Extract the (X, Y) coordinate from the center of the cell holding the provided text.  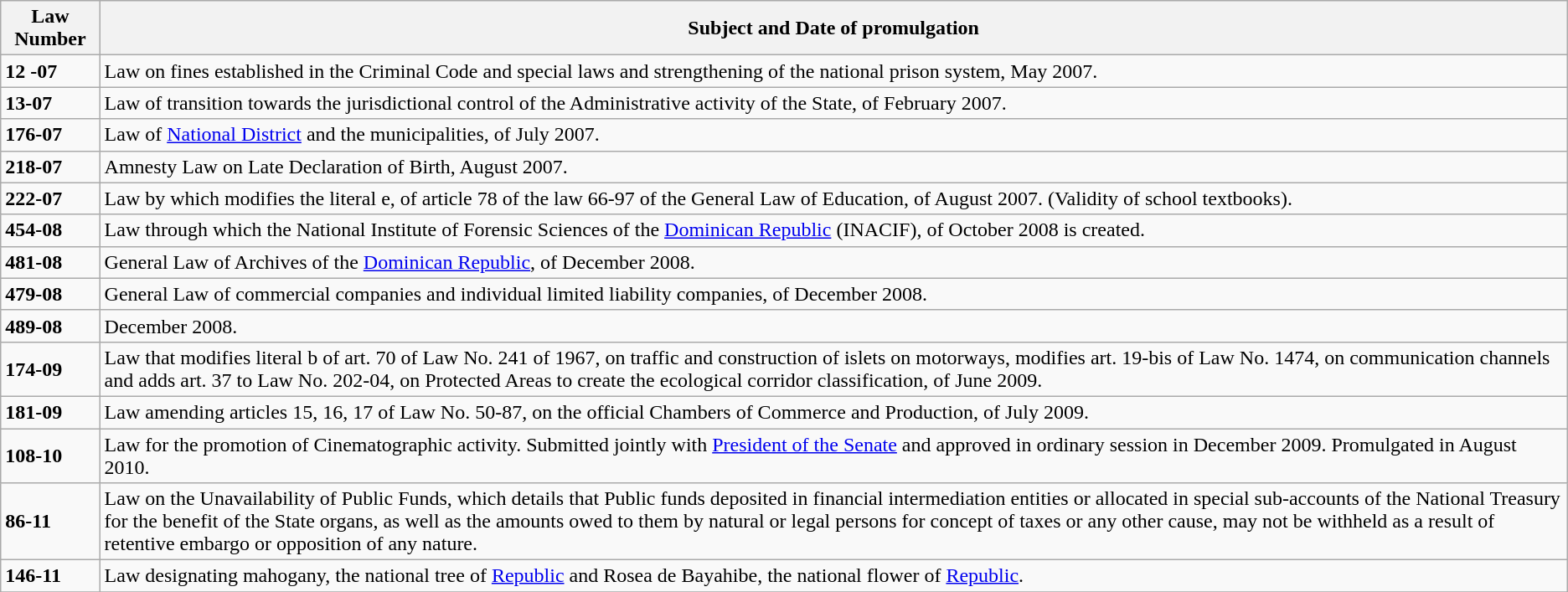
General Law of Archives of the Dominican Republic, of December 2008. (833, 262)
108-10 (50, 456)
222-07 (50, 198)
General Law of commercial companies and individual limited liability companies, of December 2008. (833, 294)
481-08 (50, 262)
12 -07 (50, 71)
Law of National District and the municipalities, of July 2007. (833, 135)
174-09 (50, 368)
Law Number (50, 28)
489-08 (50, 326)
Law through which the National Institute of Forensic Sciences of the Dominican Republic (INACIF), of October 2008 is created. (833, 230)
176-07 (50, 135)
Subject and Date of promulgation (833, 28)
13-07 (50, 103)
454-08 (50, 230)
Law of transition towards the jurisdictional control of the Administrative activity of the State, of February 2007. (833, 103)
December 2008. (833, 326)
146-11 (50, 576)
Amnesty Law on Late Declaration of Birth, August 2007. (833, 167)
181-09 (50, 412)
86-11 (50, 522)
Law amending articles 15, 16, 17 of Law No. 50-87, on the official Chambers of Commerce and Production, of July 2009. (833, 412)
Law by which modifies the literal e, of article 78 of the law 66-97 of the General Law of Education, of August 2007. (Validity of school textbooks). (833, 198)
479-08 (50, 294)
Law on fines established in the Criminal Code and special laws and strengthening of the national prison system, May 2007. (833, 71)
Law designating mahogany, the national tree of Republic and Rosea de Bayahibe, the national flower of Republic. (833, 576)
218-07 (50, 167)
